Locate the cell with the specified text and output its [x, y] center coordinate. 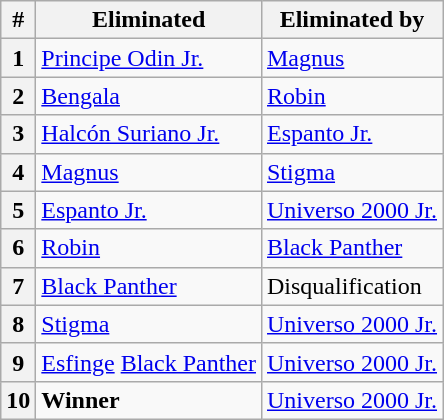
Esfinge Black Panther [149, 362]
4 [18, 172]
1 [18, 58]
Principe Odin Jr. [149, 58]
Halcón Suriano Jr. [149, 134]
5 [18, 210]
6 [18, 248]
9 [18, 362]
10 [18, 400]
Bengala [149, 96]
2 [18, 96]
7 [18, 286]
Disqualification [352, 286]
Eliminated by [352, 20]
Winner [149, 400]
3 [18, 134]
# [18, 20]
8 [18, 324]
Eliminated [149, 20]
